Pinpoint the cell where the given text exists, returning its [X, Y] midpoint coordinate. 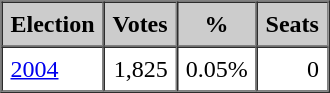
1,825 [140, 68]
Election [53, 24]
Seats [292, 24]
0 [292, 68]
% [217, 24]
Votes [140, 24]
0.05% [217, 68]
2004 [53, 68]
